Provide the (x, y) coordinate of the cell's center where the given text is located.  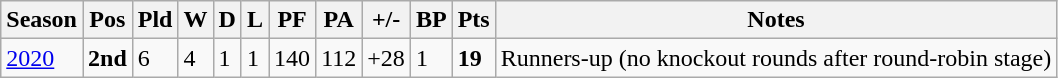
Pld (155, 20)
6 (155, 58)
D (227, 20)
Pos (107, 20)
4 (196, 58)
112 (339, 58)
19 (474, 58)
Season (42, 20)
+/- (386, 20)
2nd (107, 58)
2020 (42, 58)
140 (292, 58)
L (254, 20)
PF (292, 20)
BP (431, 20)
Runners-up (no knockout rounds after round-robin stage) (776, 58)
Notes (776, 20)
W (196, 20)
PA (339, 20)
Pts (474, 20)
+28 (386, 58)
